Extract the [X, Y] coordinate from the center of the cell holding the provided text.  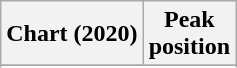
Chart (2020) [72, 34]
Peakposition [189, 34]
